Search for the cell housing the specified text and yield its [x, y] center coordinate. 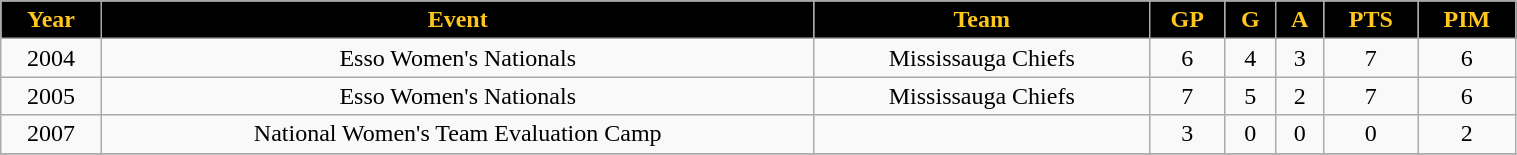
2007 [52, 134]
5 [1250, 96]
Team [982, 20]
Event [458, 20]
PTS [1371, 20]
2004 [52, 58]
G [1250, 20]
A [1300, 20]
Year [52, 20]
National Women's Team Evaluation Camp [458, 134]
2005 [52, 96]
PIM [1467, 20]
GP [1187, 20]
4 [1250, 58]
